Pinpoint the cell where the given text exists, returning its (x, y) midpoint coordinate. 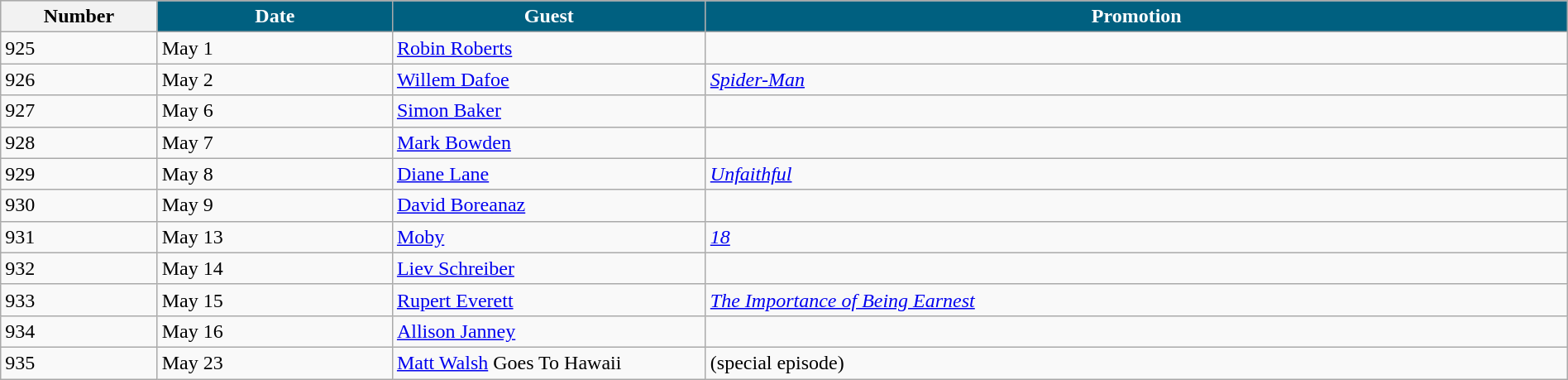
Matt Walsh Goes To Hawaii (549, 363)
May 23 (275, 363)
932 (79, 268)
Robin Roberts (549, 48)
Simon Baker (549, 111)
(special episode) (1136, 363)
927 (79, 111)
Liev Schreiber (549, 268)
926 (79, 79)
934 (79, 331)
May 7 (275, 142)
929 (79, 174)
18 (1136, 237)
May 6 (275, 111)
935 (79, 363)
925 (79, 48)
Unfaithful (1136, 174)
David Boreanaz (549, 205)
Promotion (1136, 17)
Diane Lane (549, 174)
May 16 (275, 331)
931 (79, 237)
May 9 (275, 205)
May 8 (275, 174)
Willem Dafoe (549, 79)
May 2 (275, 79)
930 (79, 205)
The Importance of Being Earnest (1136, 300)
May 1 (275, 48)
Mark Bowden (549, 142)
May 14 (275, 268)
Number (79, 17)
Guest (549, 17)
933 (79, 300)
Moby (549, 237)
May 15 (275, 300)
May 13 (275, 237)
928 (79, 142)
Rupert Everett (549, 300)
Allison Janney (549, 331)
Date (275, 17)
Spider-Man (1136, 79)
